Pinpoint the cell where the given text exists, returning its [x, y] midpoint coordinate. 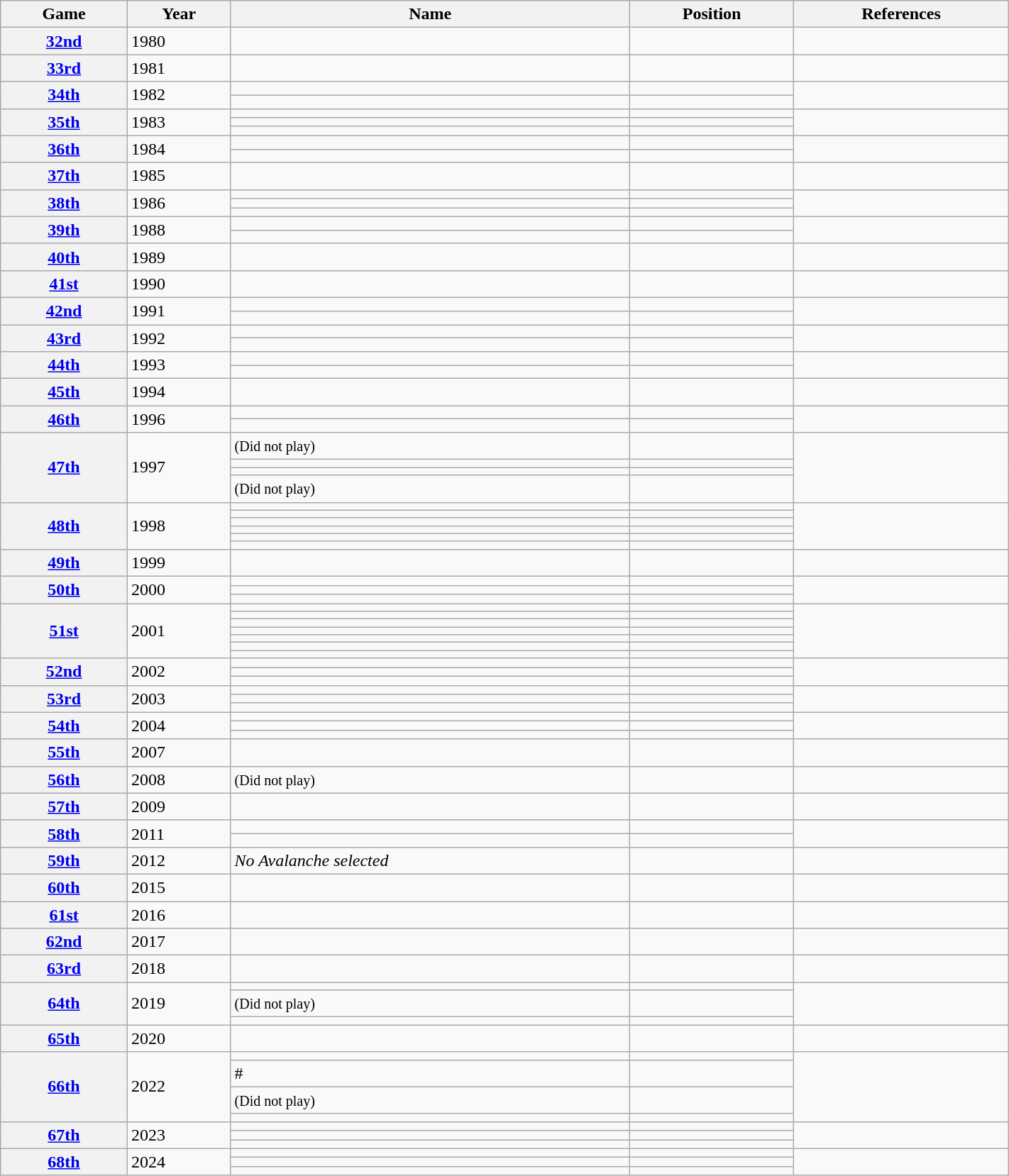
2018 [179, 969]
2019 [179, 1004]
2015 [179, 887]
51st [64, 630]
2011 [179, 833]
50th [64, 589]
48th [64, 526]
No Avalanche selected [430, 860]
2000 [179, 589]
59th [64, 860]
38th [64, 203]
64th [64, 1004]
Position [711, 14]
56th [64, 780]
61st [64, 914]
1991 [179, 311]
55th [64, 753]
1990 [179, 284]
2004 [179, 726]
32nd [64, 41]
2022 [179, 1087]
46th [64, 419]
45th [64, 392]
2024 [179, 1162]
1983 [179, 122]
2023 [179, 1135]
49th [64, 562]
65th [64, 1038]
52nd [64, 672]
2009 [179, 806]
1993 [179, 365]
Game [64, 14]
Name [430, 14]
1981 [179, 68]
67th [64, 1135]
1988 [179, 230]
2020 [179, 1038]
1997 [179, 467]
2001 [179, 630]
2002 [179, 672]
37th [64, 176]
40th [64, 257]
35th [64, 122]
1982 [179, 95]
42nd [64, 311]
36th [64, 149]
1980 [179, 41]
1999 [179, 562]
References [901, 14]
66th [64, 1087]
63rd [64, 969]
1989 [179, 257]
57th [64, 806]
1984 [179, 149]
53rd [64, 699]
2017 [179, 942]
47th [64, 467]
43rd [64, 338]
44th [64, 365]
1986 [179, 203]
1994 [179, 392]
33rd [64, 68]
2016 [179, 914]
62nd [64, 942]
2003 [179, 699]
34th [64, 95]
2012 [179, 860]
# [430, 1073]
2007 [179, 753]
Year [179, 14]
1992 [179, 338]
1998 [179, 526]
2008 [179, 780]
68th [64, 1162]
58th [64, 833]
39th [64, 230]
60th [64, 887]
1996 [179, 419]
1985 [179, 176]
54th [64, 726]
41st [64, 284]
